Locate the cell with the specified text and output its [x, y] center coordinate. 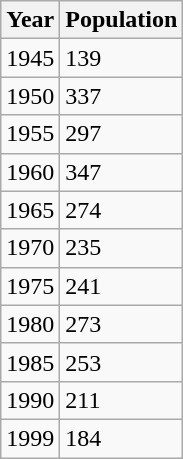
1980 [30, 324]
1990 [30, 400]
1960 [30, 172]
337 [122, 96]
Year [30, 20]
297 [122, 134]
347 [122, 172]
235 [122, 248]
274 [122, 210]
1955 [30, 134]
1945 [30, 58]
1975 [30, 286]
184 [122, 438]
273 [122, 324]
139 [122, 58]
Population [122, 20]
1985 [30, 362]
1965 [30, 210]
211 [122, 400]
241 [122, 286]
1950 [30, 96]
1999 [30, 438]
1970 [30, 248]
253 [122, 362]
